Output the [x, y] coordinate of the center of the cell containing the given text.  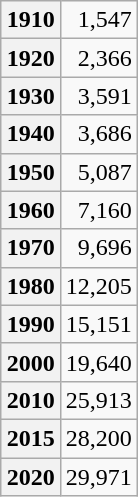
1940 [30, 134]
1990 [30, 324]
3,686 [98, 134]
15,151 [98, 324]
2000 [30, 362]
29,971 [98, 477]
1960 [30, 210]
7,160 [98, 210]
1910 [30, 20]
9,696 [98, 248]
1930 [30, 96]
28,200 [98, 438]
2015 [30, 438]
2010 [30, 400]
5,087 [98, 172]
2020 [30, 477]
1920 [30, 58]
25,913 [98, 400]
1970 [30, 248]
1980 [30, 286]
3,591 [98, 96]
2,366 [98, 58]
12,205 [98, 286]
1,547 [98, 20]
19,640 [98, 362]
1950 [30, 172]
